Output the [x, y] coordinate of the center of the cell containing the given text.  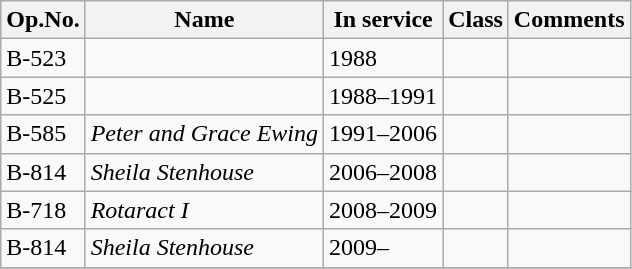
Peter and Grace Ewing [204, 134]
1991–2006 [384, 134]
Class [476, 20]
Comments [569, 20]
1988–1991 [384, 96]
2006–2008 [384, 172]
Rotaract I [204, 210]
B-525 [43, 96]
2009– [384, 248]
B-585 [43, 134]
Op.No. [43, 20]
2008–2009 [384, 210]
B-523 [43, 58]
Name [204, 20]
In service [384, 20]
B-718 [43, 210]
1988 [384, 58]
